From the cell containing the given text, extract its center point as [x, y] coordinate. 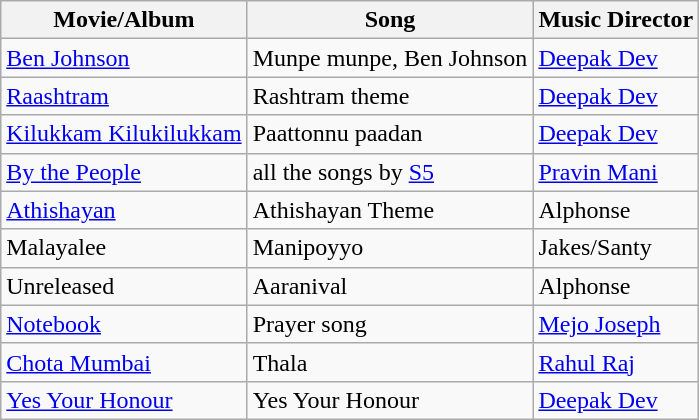
Prayer song [390, 324]
Rahul Raj [616, 362]
Athishayan Theme [390, 210]
Thala [390, 362]
Song [390, 20]
Notebook [124, 324]
Athishayan [124, 210]
Kilukkam Kilukilukkam [124, 134]
Mejo Joseph [616, 324]
Raashtram [124, 96]
Ben Johnson [124, 58]
Malayalee [124, 248]
By the People [124, 172]
Paattonnu paadan [390, 134]
Music Director [616, 20]
Pravin Mani [616, 172]
all the songs by S5 [390, 172]
Movie/Album [124, 20]
Aaranival [390, 286]
Jakes/Santy [616, 248]
Unreleased [124, 286]
Munpe munpe, Ben Johnson [390, 58]
Chota Mumbai [124, 362]
Manipoyyo [390, 248]
Rashtram theme [390, 96]
